Output the [x, y] coordinate of the center of the cell containing the given text.  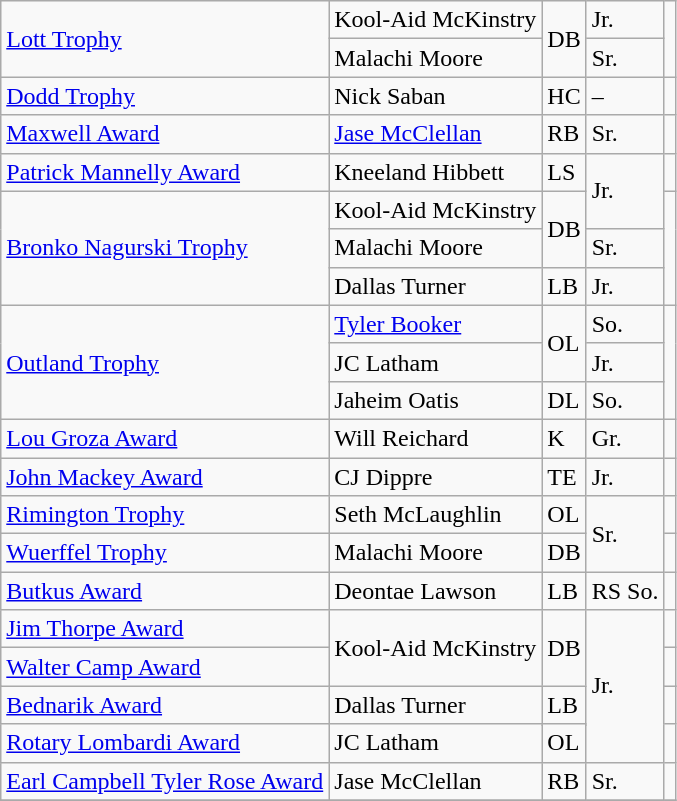
Gr. [625, 438]
Jaheim Oatis [436, 400]
Bronko Nagurski Trophy [165, 248]
Lott Trophy [165, 39]
Lou Groza Award [165, 438]
CJ Dippre [436, 477]
Maxwell Award [165, 134]
– [625, 96]
Nick Saban [436, 96]
Jim Thorpe Award [165, 629]
RS So. [625, 591]
Butkus Award [165, 591]
TE [564, 477]
Outland Trophy [165, 362]
LS [564, 172]
Kneeland Hibbett [436, 172]
K [564, 438]
Bednarik Award [165, 705]
Wuerffel Trophy [165, 553]
Earl Campbell Tyler Rose Award [165, 781]
Walter Camp Award [165, 667]
Rotary Lombardi Award [165, 743]
HC [564, 96]
Seth McLaughlin [436, 515]
Patrick Mannelly Award [165, 172]
John Mackey Award [165, 477]
Deontae Lawson [436, 591]
Tyler Booker [436, 324]
Rimington Trophy [165, 515]
DL [564, 400]
Will Reichard [436, 438]
Dodd Trophy [165, 96]
